Determine the [X, Y] coordinate at the center of the cell enclosing the given text.  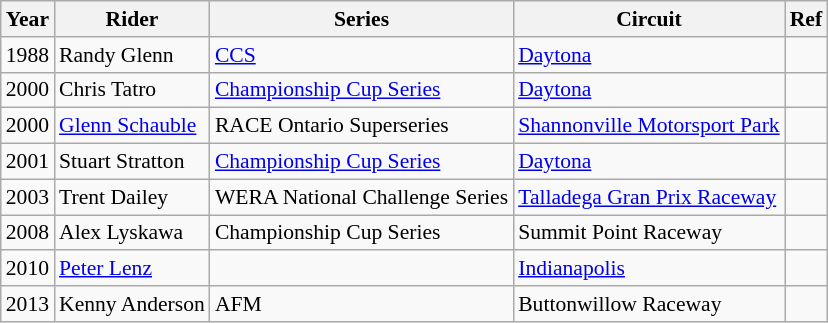
2013 [28, 304]
Series [362, 19]
2003 [28, 197]
CCS [362, 55]
WERA National Challenge Series [362, 197]
Shannonville Motorsport Park [649, 126]
Circuit [649, 19]
Summit Point Raceway [649, 233]
Alex Lyskawa [132, 233]
Trent Dailey [132, 197]
Chris Tatro [132, 90]
2001 [28, 162]
AFM [362, 304]
Indianapolis [649, 269]
RACE Ontario Superseries [362, 126]
2008 [28, 233]
Stuart Stratton [132, 162]
2010 [28, 269]
Ref [806, 19]
Rider [132, 19]
Year [28, 19]
Glenn Schauble [132, 126]
1988 [28, 55]
Buttonwillow Raceway [649, 304]
Talladega Gran Prix Raceway [649, 197]
Randy Glenn [132, 55]
Peter Lenz [132, 269]
Kenny Anderson [132, 304]
